Return the [X, Y] coordinate for the center point of the cell that contains the specified text.  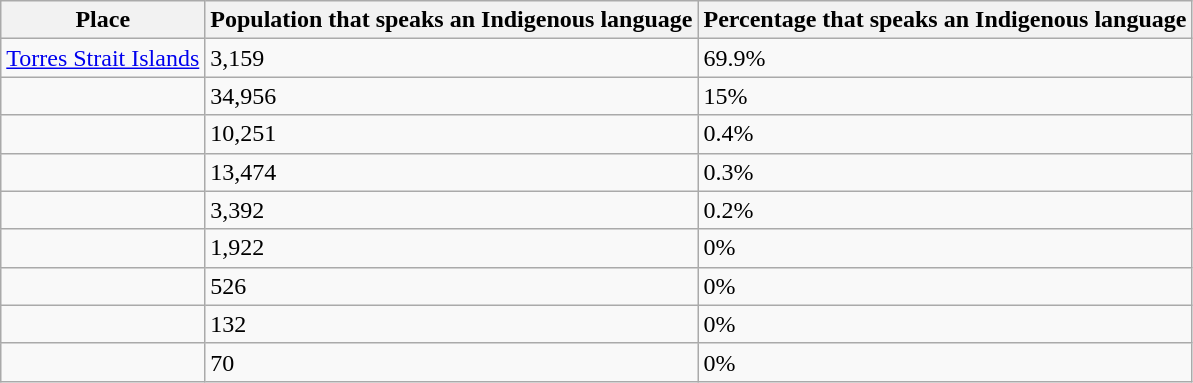
Place [103, 20]
70 [452, 362]
Torres Strait Islands [103, 58]
526 [452, 286]
0.4% [945, 134]
3,392 [452, 210]
69.9% [945, 58]
Percentage that speaks an Indigenous language [945, 20]
3,159 [452, 58]
1,922 [452, 248]
Population that speaks an Indigenous language [452, 20]
13,474 [452, 172]
15% [945, 96]
10,251 [452, 134]
132 [452, 324]
0.2% [945, 210]
0.3% [945, 172]
34,956 [452, 96]
